Identify which cell holds the provided text, then report its (X, Y) central coordinate. 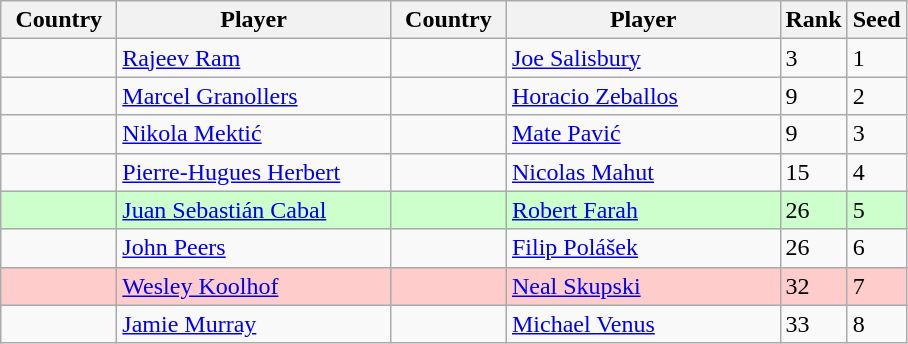
Rajeev Ram (254, 58)
Neal Skupski (643, 286)
33 (814, 324)
Filip Polášek (643, 248)
Nikola Mektić (254, 134)
6 (876, 248)
Joe Salisbury (643, 58)
2 (876, 96)
Juan Sebastián Cabal (254, 210)
7 (876, 286)
Nicolas Mahut (643, 172)
Wesley Koolhof (254, 286)
Pierre-Hugues Herbert (254, 172)
Robert Farah (643, 210)
Rank (814, 20)
5 (876, 210)
1 (876, 58)
Jamie Murray (254, 324)
Horacio Zeballos (643, 96)
8 (876, 324)
4 (876, 172)
John Peers (254, 248)
Seed (876, 20)
Mate Pavić (643, 134)
Michael Venus (643, 324)
32 (814, 286)
15 (814, 172)
Marcel Granollers (254, 96)
